Capture the cell that displays the provided text and extract its [X, Y] central coordinate. 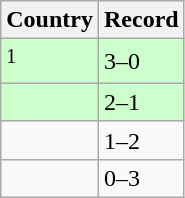
3–0 [141, 62]
Record [141, 20]
Country [50, 20]
1 [50, 62]
0–3 [141, 178]
1–2 [141, 140]
2–1 [141, 102]
